Pinpoint the cell where the given text exists, returning its (x, y) midpoint coordinate. 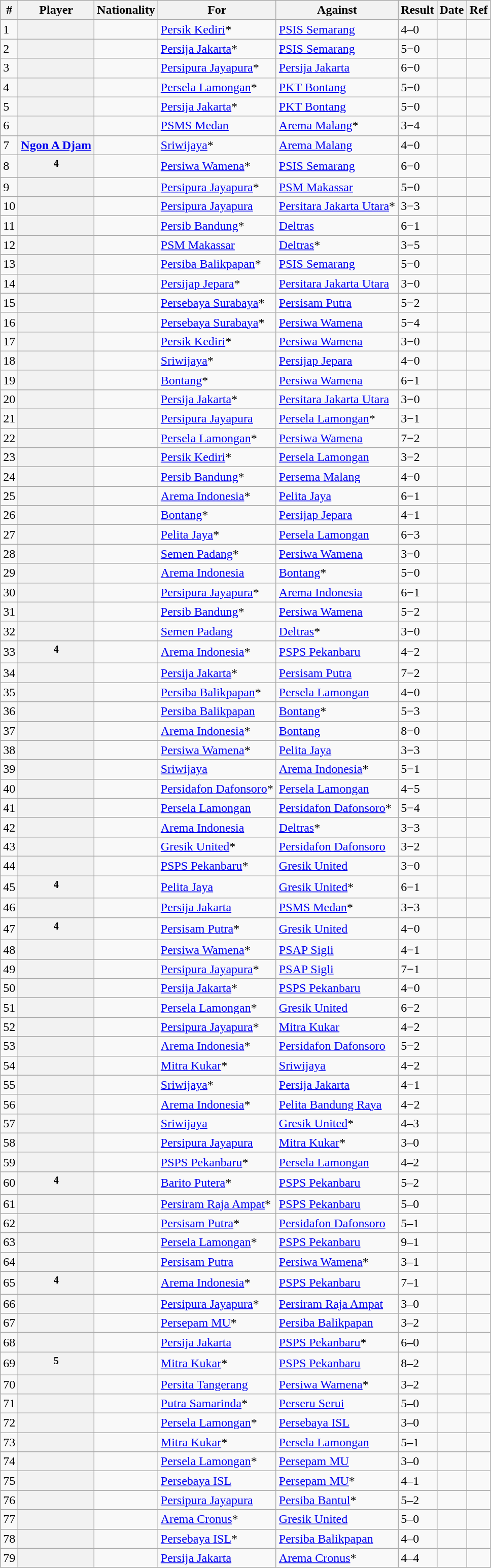
23 (9, 457)
5−1 (417, 769)
54 (9, 1065)
78 (9, 1539)
Semen Padang (217, 631)
8−0 (417, 731)
4–1 (417, 1481)
64 (9, 1262)
10 (9, 206)
3−4 (417, 126)
Arema Malang* (337, 126)
6 (9, 126)
16 (9, 322)
18 (9, 361)
Result (417, 10)
20 (9, 399)
Persitara Jakarta Utara* (337, 206)
74 (9, 1462)
3−5 (417, 245)
Persiram Raja Ampat* (217, 1204)
52 (9, 1027)
41 (9, 808)
14 (9, 283)
63 (9, 1242)
Date (451, 10)
62 (9, 1223)
5−3 (417, 711)
Arema Malang (337, 145)
37 (9, 731)
Deltras (337, 226)
Persiba Bantul* (337, 1500)
27 (9, 534)
22 (9, 438)
33 (9, 652)
6−3 (417, 534)
Ngon A Djam (56, 145)
6–0 (417, 1342)
Against (337, 10)
68 (9, 1342)
69 (9, 1363)
Persijap Jepara* (217, 283)
70 (9, 1384)
28 (9, 554)
42 (9, 827)
39 (9, 769)
77 (9, 1519)
56 (9, 1104)
7−1 (417, 969)
31 (9, 612)
9–1 (417, 1242)
75 (9, 1481)
Bontang (337, 731)
11 (9, 226)
67 (9, 1323)
Ref (479, 10)
PSMS Medan* (337, 908)
49 (9, 969)
43 (9, 846)
Persema Malang (337, 477)
Player (56, 10)
65 (9, 1283)
4–3 (417, 1123)
46 (9, 908)
17 (9, 341)
21 (9, 419)
50 (9, 988)
12 (9, 245)
8 (9, 166)
30 (9, 592)
For (217, 10)
Pelita Jaya* (217, 534)
72 (9, 1423)
79 (9, 1558)
9 (9, 187)
47 (9, 929)
Mitra Kukar (337, 1027)
45 (9, 887)
13 (9, 264)
73 (9, 1442)
4–2 (417, 1162)
36 (9, 711)
55 (9, 1085)
51 (9, 1008)
35 (9, 692)
53 (9, 1046)
2 (9, 49)
8–2 (417, 1363)
26 (9, 515)
34 (9, 673)
7 (9, 145)
15 (9, 303)
19 (9, 380)
32 (9, 631)
Persebaya ISL* (217, 1539)
Perseru Serui (337, 1404)
61 (9, 1204)
24 (9, 477)
Persita Tangerang (217, 1384)
66 (9, 1304)
71 (9, 1404)
# (9, 10)
1 (9, 29)
3 (9, 68)
58 (9, 1143)
48 (9, 950)
7–1 (417, 1283)
Pelita Bandung Raya (337, 1104)
57 (9, 1123)
Putra Samarinda* (217, 1404)
76 (9, 1500)
Barito Putera* (217, 1183)
29 (9, 573)
38 (9, 750)
59 (9, 1162)
60 (9, 1183)
25 (9, 496)
3–1 (417, 1262)
Semen Padang* (217, 554)
4–4 (417, 1558)
3−1 (417, 419)
44 (9, 866)
Persepam MU (337, 1462)
PSMS Medan (217, 126)
40 (9, 789)
Nationality (126, 10)
6−2 (417, 1008)
4−5 (417, 789)
Persiram Raja Ampat (337, 1304)
